Return the [x, y] coordinate for the center point of the cell that contains the specified text.  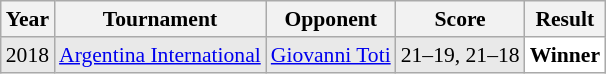
Tournament [160, 19]
Opponent [331, 19]
Year [28, 19]
Score [460, 19]
Argentina International [160, 55]
Giovanni Toti [331, 55]
Winner [566, 55]
2018 [28, 55]
21–19, 21–18 [460, 55]
Result [566, 19]
